Return (X, Y) of the center of cell containing provided text 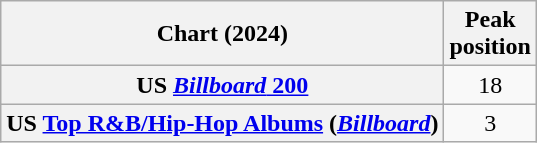
Chart (2024) (222, 34)
US Top R&B/Hip-Hop Albums (Billboard) (222, 123)
Peakposition (490, 34)
3 (490, 123)
18 (490, 85)
US Billboard 200 (222, 85)
